Return the [X, Y] coordinate for the center point of the cell that contains the specified text.  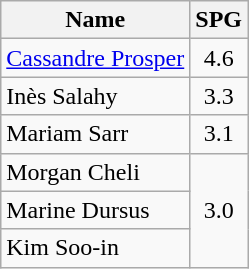
Kim Soo-in [96, 248]
3.0 [219, 210]
4.6 [219, 58]
Mariam Sarr [96, 134]
Name [96, 20]
Morgan Cheli [96, 172]
3.3 [219, 96]
Marine Dursus [96, 210]
SPG [219, 20]
3.1 [219, 134]
Cassandre Prosper [96, 58]
Inès Salahy [96, 96]
